Pinpoint the cell where the given text exists, returning its [X, Y] midpoint coordinate. 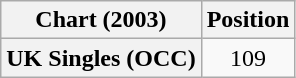
Position [248, 20]
109 [248, 58]
UK Singles (OCC) [101, 58]
Chart (2003) [101, 20]
